Find where the given text appears and provide that cell's center as (X, Y) coordinate. 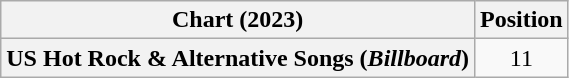
Chart (2023) (238, 20)
US Hot Rock & Alternative Songs (Billboard) (238, 58)
11 (521, 58)
Position (521, 20)
